Determine the [X, Y] coordinate at the center of the cell enclosing the given text.  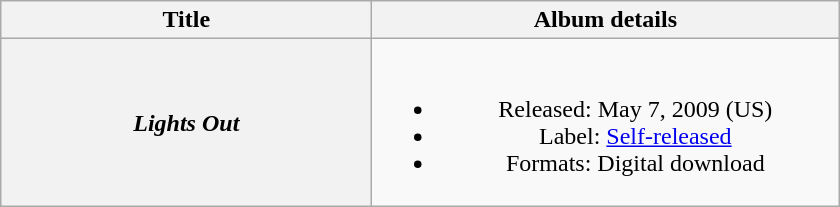
Album details [606, 20]
Lights Out [186, 122]
Released: May 7, 2009 (US)Label: Self-releasedFormats: Digital download [606, 122]
Title [186, 20]
